Provide the [x, y] coordinate of the cell's center where the given text is located.  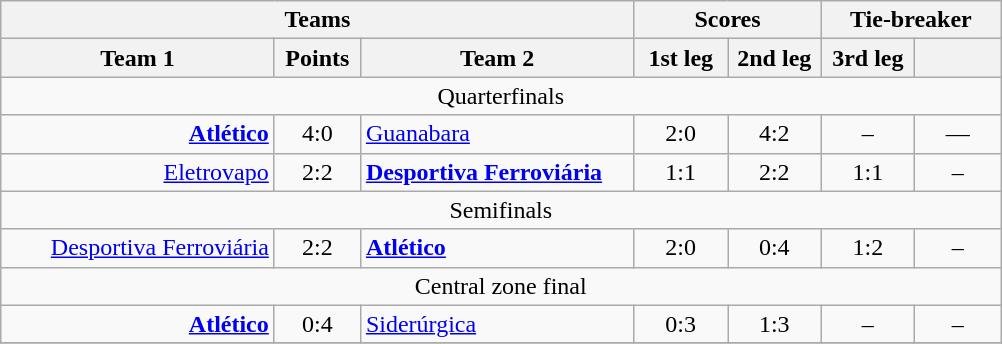
2nd leg [775, 58]
Scores [728, 20]
4:0 [317, 134]
1:2 [868, 248]
— [958, 134]
Siderúrgica [497, 324]
Tie-breaker [911, 20]
Points [317, 58]
Team 2 [497, 58]
Team 1 [138, 58]
Guanabara [497, 134]
0:3 [681, 324]
1:3 [775, 324]
Central zone final [501, 286]
Eletrovapo [138, 172]
1st leg [681, 58]
Quarterfinals [501, 96]
4:2 [775, 134]
3rd leg [868, 58]
Semifinals [501, 210]
Teams [318, 20]
